Capture the cell that displays the provided text and extract its (x, y) central coordinate. 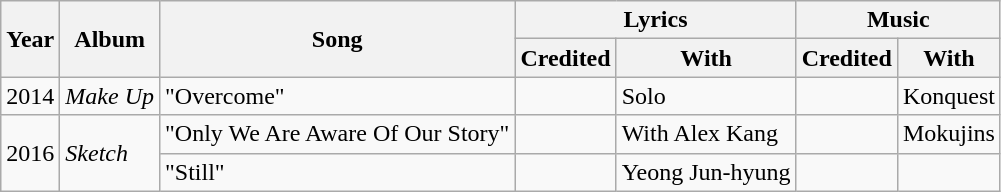
Konquest (948, 96)
Mokujins (948, 134)
"Only We Are Aware Of Our Story" (338, 134)
Music (898, 20)
Solo (706, 96)
Yeong Jun-hyung (706, 172)
2016 (30, 153)
Lyrics (656, 20)
Make Up (110, 96)
With Alex Kang (706, 134)
Sketch (110, 153)
"Overcome" (338, 96)
Song (338, 39)
Year (30, 39)
2014 (30, 96)
Album (110, 39)
"Still" (338, 172)
